Scan for the cell matching the given text and deliver its [x, y] coordinate at center. 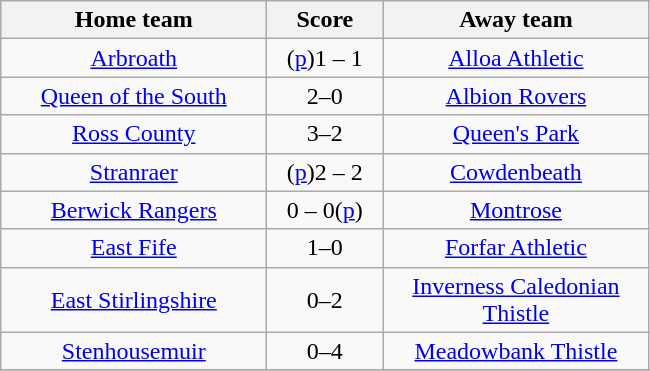
2–0 [325, 96]
Cowdenbeath [516, 172]
Alloa Athletic [516, 58]
1–0 [325, 248]
3–2 [325, 134]
Ross County [134, 134]
Queen's Park [516, 134]
Meadowbank Thistle [516, 351]
Arbroath [134, 58]
Berwick Rangers [134, 210]
Stenhousemuir [134, 351]
0 – 0(p) [325, 210]
(p)1 – 1 [325, 58]
East Stirlingshire [134, 300]
Inverness Caledonian Thistle [516, 300]
0–4 [325, 351]
East Fife [134, 248]
Forfar Athletic [516, 248]
Score [325, 20]
Montrose [516, 210]
Home team [134, 20]
Albion Rovers [516, 96]
0–2 [325, 300]
(p)2 – 2 [325, 172]
Away team [516, 20]
Stranraer [134, 172]
Queen of the South [134, 96]
